Scan for the cell matching the given text and deliver its [x, y] coordinate at center. 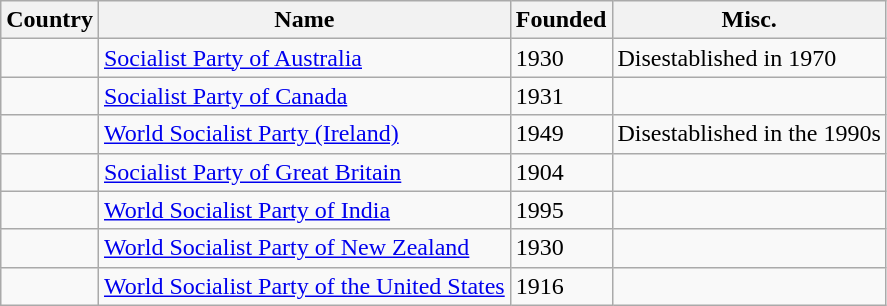
World Socialist Party (Ireland) [304, 134]
Socialist Party of Australia [304, 58]
World Socialist Party of the United States [304, 286]
1904 [561, 172]
Founded [561, 20]
World Socialist Party of New Zealand [304, 248]
Socialist Party of Canada [304, 96]
Disestablished in the 1990s [749, 134]
Country [50, 20]
World Socialist Party of India [304, 210]
1916 [561, 286]
Name [304, 20]
Misc. [749, 20]
1949 [561, 134]
1931 [561, 96]
Socialist Party of Great Britain [304, 172]
1995 [561, 210]
Disestablished in 1970 [749, 58]
